Return the (X, Y) coordinate for the center point of the cell that contains the specified text.  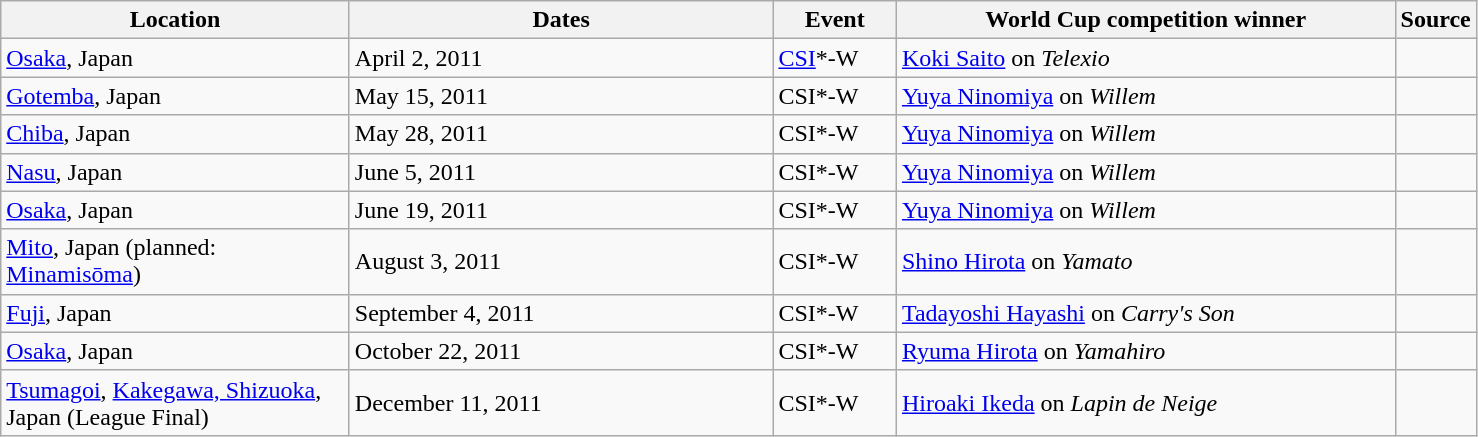
Tsumagoi, Kakegawa, Shizuoka, Japan (League Final) (176, 402)
Shino Hirota on Yamato (1146, 262)
June 19, 2011 (561, 210)
Gotemba, Japan (176, 96)
May 28, 2011 (561, 134)
Nasu, Japan (176, 172)
Dates (561, 20)
Source (1436, 20)
Location (176, 20)
April 2, 2011 (561, 58)
World Cup competition winner (1146, 20)
Chiba, Japan (176, 134)
Koki Saito on Telexio (1146, 58)
September 4, 2011 (561, 313)
Fuji, Japan (176, 313)
December 11, 2011 (561, 402)
June 5, 2011 (561, 172)
Mito, Japan (planned: Minamisōma) (176, 262)
Event (835, 20)
May 15, 2011 (561, 96)
Tadayoshi Hayashi on Carry's Son (1146, 313)
Ryuma Hirota on Yamahiro (1146, 351)
Hiroaki Ikeda on Lapin de Neige (1146, 402)
October 22, 2011 (561, 351)
August 3, 2011 (561, 262)
